From the cell containing the given text, extract its center point as [x, y] coordinate. 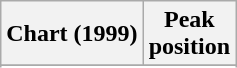
Chart (1999) [72, 34]
Peakposition [189, 34]
